Identify which cell holds the provided text, then report its [X, Y] central coordinate. 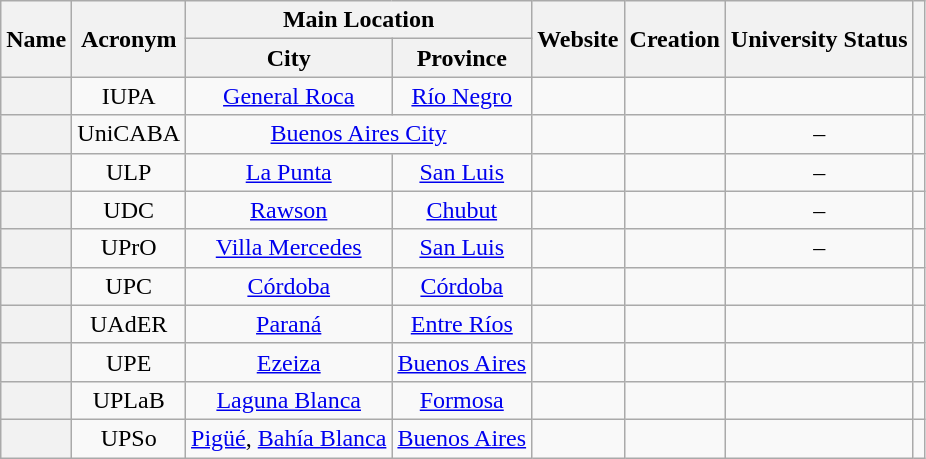
La Punta [289, 172]
UAdER [129, 324]
Laguna Blanca [289, 400]
Chubut [462, 210]
UPE [129, 362]
Website [578, 39]
UPrO [129, 248]
Pigüé, Bahía Blanca [289, 438]
IUPA [129, 96]
UPSo [129, 438]
Formosa [462, 400]
UniCABA [129, 134]
Main Location [359, 20]
General Roca [289, 96]
Ezeiza [289, 362]
Name [36, 39]
UPC [129, 286]
Province [462, 58]
Acronym [129, 39]
Buenos Aires City [359, 134]
UDC [129, 210]
UPLaB [129, 400]
ULP [129, 172]
Río Negro [462, 96]
Rawson [289, 210]
Paraná [289, 324]
Villa Mercedes [289, 248]
Creation [674, 39]
City [289, 58]
Entre Ríos [462, 324]
University Status [819, 39]
